Determine the (X, Y) coordinate at the center of the cell enclosing the given text.  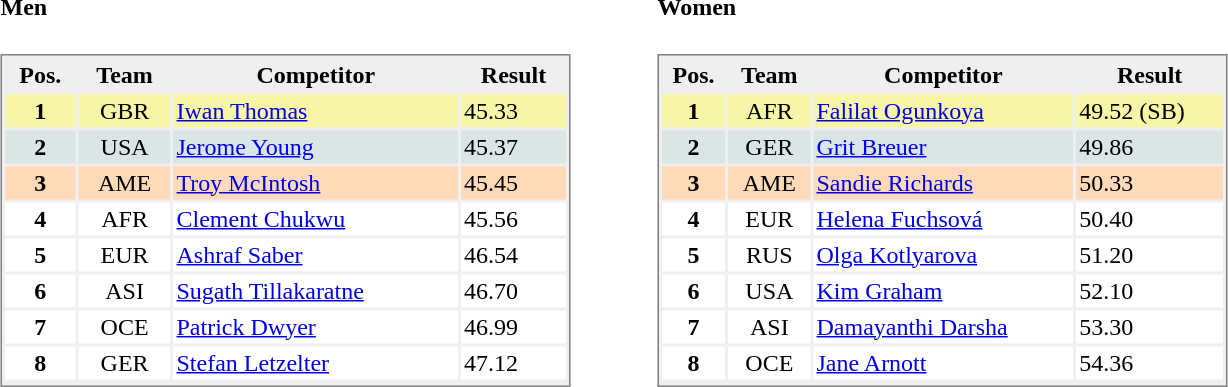
53.30 (1150, 326)
54.36 (1150, 362)
50.40 (1150, 218)
49.52 (SB) (1150, 110)
Sandie Richards (943, 182)
Helena Fuchsová (943, 218)
47.12 (514, 362)
52.10 (1150, 290)
46.70 (514, 290)
Jane Arnott (943, 362)
Jerome Young (316, 146)
46.54 (514, 254)
Falilat Ogunkoya (943, 110)
49.86 (1150, 146)
Clement Chukwu (316, 218)
Grit Breuer (943, 146)
Troy McIntosh (316, 182)
Kim Graham (943, 290)
Iwan Thomas (316, 110)
51.20 (1150, 254)
Olga Kotlyarova (943, 254)
Patrick Dwyer (316, 326)
Ashraf Saber (316, 254)
45.56 (514, 218)
45.37 (514, 146)
50.33 (1150, 182)
45.33 (514, 110)
Damayanthi Darsha (943, 326)
GBR (125, 110)
45.45 (514, 182)
RUS (769, 254)
46.99 (514, 326)
Sugath Tillakaratne (316, 290)
Stefan Letzelter (316, 362)
